Scan for the cell matching the given text and deliver its (x, y) coordinate at center. 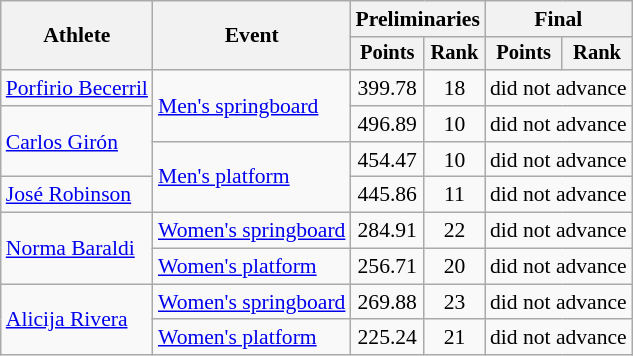
Event (252, 36)
20 (454, 267)
Norma Baraldi (77, 248)
445.86 (387, 195)
399.78 (387, 88)
Porfirio Becerril (77, 88)
454.47 (387, 160)
284.91 (387, 231)
21 (454, 338)
269.88 (387, 302)
Alicija Rivera (77, 320)
22 (454, 231)
Preliminaries (417, 19)
256.71 (387, 267)
18 (454, 88)
496.89 (387, 124)
Men's platform (252, 178)
23 (454, 302)
11 (454, 195)
Final (558, 19)
225.24 (387, 338)
José Robinson (77, 195)
Athlete (77, 36)
Men's springboard (252, 106)
Carlos Girón (77, 142)
